Pinpoint the cell where the given text exists, returning its [x, y] midpoint coordinate. 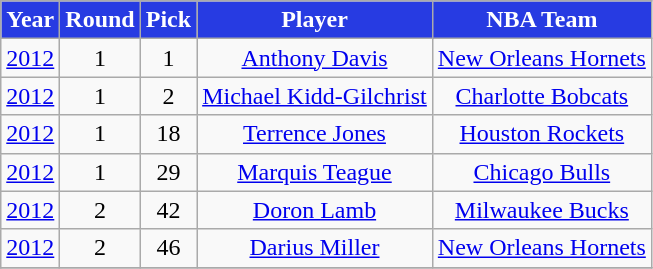
Terrence Jones [315, 134]
Year [30, 20]
29 [168, 172]
Player [315, 20]
Darius Miller [315, 248]
Milwaukee Bucks [542, 210]
Chicago Bulls [542, 172]
Round [100, 20]
Anthony Davis [315, 58]
46 [168, 248]
Doron Lamb [315, 210]
Michael Kidd-Gilchrist [315, 96]
NBA Team [542, 20]
Houston Rockets [542, 134]
Charlotte Bobcats [542, 96]
42 [168, 210]
Pick [168, 20]
Marquis Teague [315, 172]
18 [168, 134]
